Output the (x, y) coordinate of the center of the cell containing the given text.  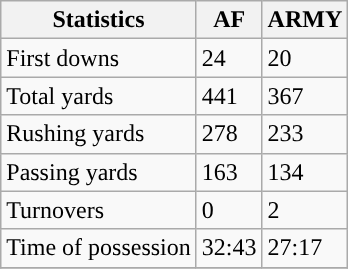
ARMY (305, 20)
Turnovers (99, 210)
Time of possession (99, 248)
0 (229, 210)
First downs (99, 58)
20 (305, 58)
278 (229, 134)
233 (305, 134)
Statistics (99, 20)
AF (229, 20)
134 (305, 172)
32:43 (229, 248)
2 (305, 210)
Rushing yards (99, 134)
24 (229, 58)
Passing yards (99, 172)
441 (229, 96)
27:17 (305, 248)
163 (229, 172)
Total yards (99, 96)
367 (305, 96)
